For the text-containing cell, return its midpoint in (x, y) coordinate format. 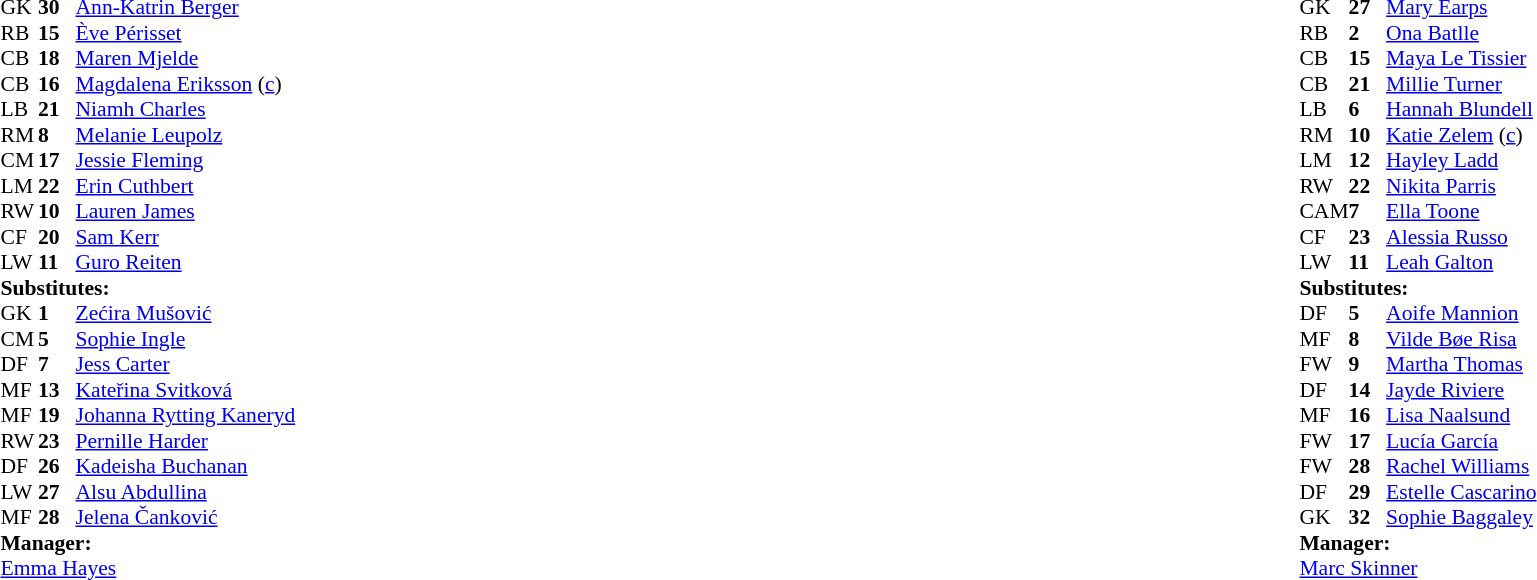
Guro Reiten (186, 263)
Sophie Ingle (186, 339)
Kadeisha Buchanan (186, 467)
27 (57, 492)
Sam Kerr (186, 237)
Kateřina Svitková (186, 390)
Lauren James (186, 211)
26 (57, 467)
Millie Turner (1461, 84)
Zećira Mušović (186, 313)
Hannah Blundell (1461, 109)
Maya Le Tissier (1461, 59)
12 (1368, 161)
1 (57, 313)
Leah Galton (1461, 263)
Maren Mjelde (186, 59)
CAM (1324, 211)
Jayde Riviere (1461, 390)
Ella Toone (1461, 211)
14 (1368, 390)
Jess Carter (186, 365)
Martha Thomas (1461, 365)
32 (1368, 517)
Rachel Williams (1461, 467)
Sophie Baggaley (1461, 517)
Aoife Mannion (1461, 313)
Melanie Leupolz (186, 135)
18 (57, 59)
Jelena Čanković (186, 517)
29 (1368, 492)
Hayley Ladd (1461, 161)
Nikita Parris (1461, 186)
9 (1368, 365)
Ona Batlle (1461, 33)
Lucía García (1461, 441)
6 (1368, 109)
Alessia Russo (1461, 237)
Vilde Bøe Risa (1461, 339)
Pernille Harder (186, 441)
Estelle Cascarino (1461, 492)
13 (57, 390)
Katie Zelem (c) (1461, 135)
Ève Périsset (186, 33)
Jessie Fleming (186, 161)
Niamh Charles (186, 109)
20 (57, 237)
Johanna Rytting Kaneryd (186, 415)
Alsu Abdullina (186, 492)
19 (57, 415)
Magdalena Eriksson (c) (186, 84)
Lisa Naalsund (1461, 415)
Erin Cuthbert (186, 186)
2 (1368, 33)
